Return [x, y] of the center of cell containing provided text 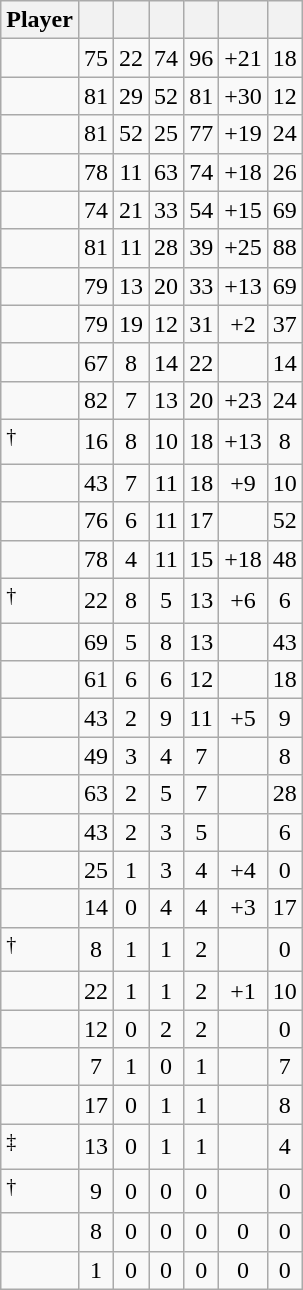
48 [284, 559]
88 [284, 248]
82 [96, 400]
96 [202, 58]
26 [284, 172]
19 [132, 324]
+1 [244, 991]
+19 [244, 134]
+23 [244, 400]
+5 [244, 718]
15 [202, 559]
+4 [244, 870]
+6 [244, 600]
31 [202, 324]
+21 [244, 58]
61 [96, 680]
16 [96, 442]
+9 [244, 483]
+2 [244, 324]
76 [96, 521]
29 [132, 96]
‡ [40, 1146]
54 [202, 210]
77 [202, 134]
21 [132, 210]
49 [96, 756]
37 [284, 324]
67 [96, 362]
+30 [244, 96]
+25 [244, 248]
39 [202, 248]
+3 [244, 908]
75 [96, 58]
+15 [244, 210]
Player [40, 20]
